Determine the [X, Y] coordinate at the center of the cell enclosing the given text.  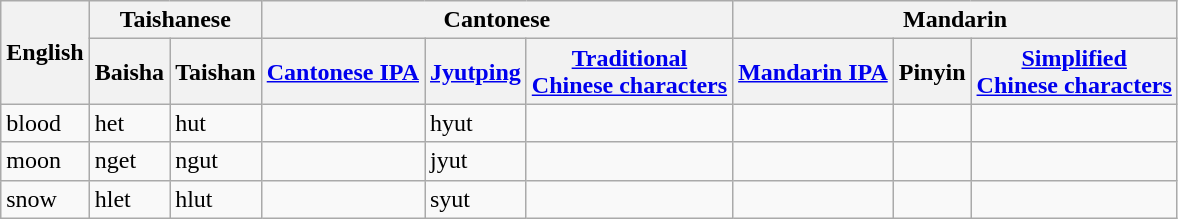
English [45, 52]
Taishanese [175, 20]
nget [129, 161]
hyut [475, 123]
TraditionalChinese characters [629, 72]
moon [45, 161]
Taishan [216, 72]
hlet [129, 199]
jyut [475, 161]
Jyutping [475, 72]
ngut [216, 161]
Cantonese IPA [342, 72]
syut [475, 199]
Baisha [129, 72]
Cantonese [496, 20]
hlut [216, 199]
hut [216, 123]
het [129, 123]
Pinyin [932, 72]
Mandarin [956, 20]
blood [45, 123]
Mandarin IPA [814, 72]
SimplifiedChinese characters [1074, 72]
snow [45, 199]
